Pinpoint the cell where the given text exists, returning its [x, y] midpoint coordinate. 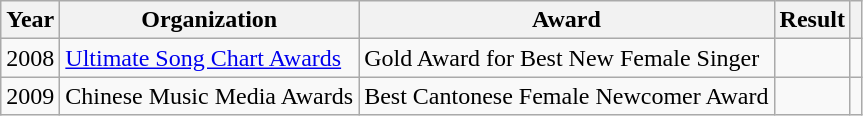
2009 [30, 96]
Year [30, 20]
Organization [210, 20]
Award [566, 20]
2008 [30, 58]
Result [812, 20]
Ultimate Song Chart Awards [210, 58]
Gold Award for Best New Female Singer [566, 58]
Chinese Music Media Awards [210, 96]
Best Cantonese Female Newcomer Award [566, 96]
